Locate the cell with the specified text and output its [X, Y] center coordinate. 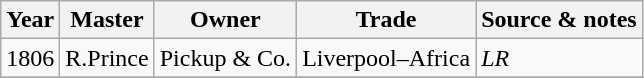
Master [107, 20]
1806 [30, 58]
Owner [225, 20]
Trade [386, 20]
Source & notes [560, 20]
Pickup & Co. [225, 58]
LR [560, 58]
Year [30, 20]
Liverpool–Africa [386, 58]
R.Prince [107, 58]
